Find where the given text appears and provide that cell's center as (x, y) coordinate. 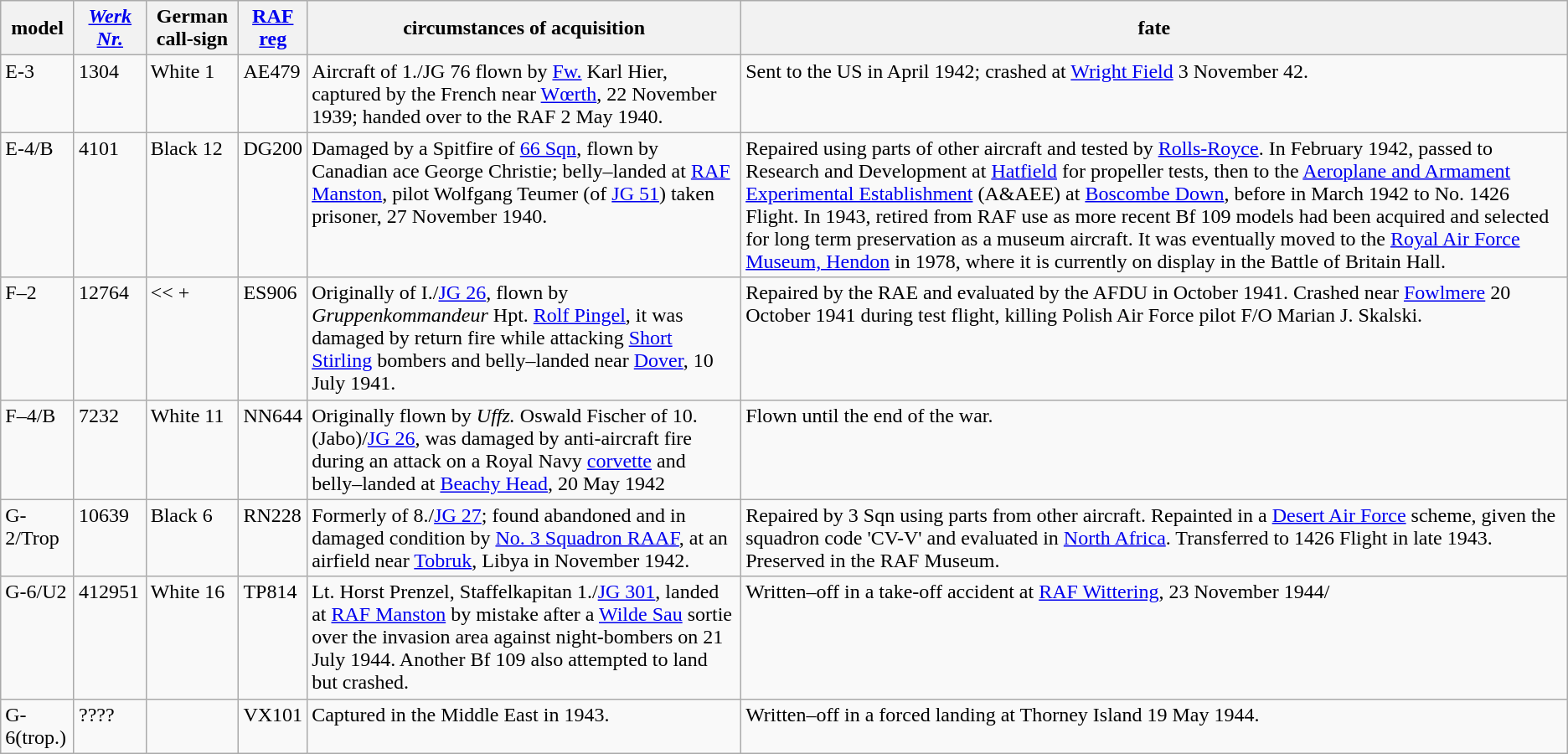
E-3 (38, 94)
AE479 (273, 94)
G-6/U2 (38, 638)
Black 6 (193, 538)
Formerly of 8./JG 27; found abandoned and in damaged condition by No. 3 Squadron RAAF, at an airfield near Tobruk, Libya in November 1942. (524, 538)
White 11 (193, 449)
DG200 (273, 204)
10639 (110, 538)
4101 (110, 204)
Captured in the Middle East in 1943. (524, 726)
White 1 (193, 94)
Aircraft of 1./JG 76 flown by Fw. Karl Hier, captured by the French near Wœrth, 22 November 1939; handed over to the RAF 2 May 1940. (524, 94)
Black 12 (193, 204)
<< + (193, 338)
Written–off in a take-off accident at RAF Wittering, 23 November 1944/ (1154, 638)
12764 (110, 338)
G-2/Trop (38, 538)
Flown until the end of the war. (1154, 449)
circumstances of acquisition (524, 28)
VX101 (273, 726)
German call-sign (193, 28)
1304 (110, 94)
Written–off in a forced landing at Thorney Island 19 May 1944. (1154, 726)
F–2 (38, 338)
412951 (110, 638)
F–4/B (38, 449)
RAFreg (273, 28)
Sent to the US in April 1942; crashed at Wright Field 3 November 42. (1154, 94)
G-6(trop.) (38, 726)
TP814 (273, 638)
model (38, 28)
???? (110, 726)
NN644 (273, 449)
RN228 (273, 538)
7232 (110, 449)
fate (1154, 28)
E-4/B (38, 204)
Werk Nr. (110, 28)
ES906 (273, 338)
White 16 (193, 638)
